Detect which cell encompasses the target text, then output its [X, Y] center coordinate. 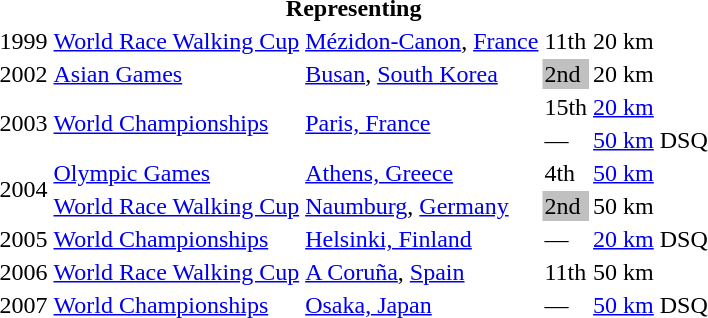
Naumburg, Germany [422, 206]
Paris, France [422, 124]
Asian Games [176, 74]
Athens, Greece [422, 173]
Olympic Games [176, 173]
4th [566, 173]
A Coruña, Spain [422, 272]
Mézidon-Canon, France [422, 41]
Busan, South Korea [422, 74]
15th [566, 107]
Helsinki, Finland [422, 239]
